Return the (x, y) coordinate for the center point of the cell that contains the specified text.  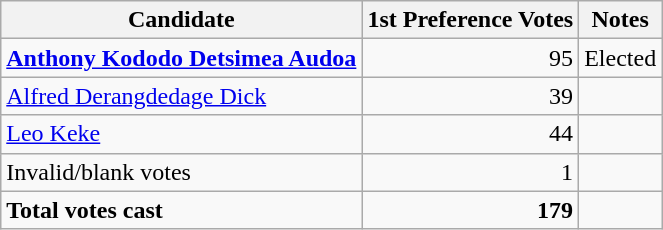
44 (470, 134)
179 (470, 210)
1 (470, 172)
Anthony Kododo Detsimea Audoa (182, 58)
Candidate (182, 20)
Notes (620, 20)
Total votes cast (182, 210)
Leo Keke (182, 134)
39 (470, 96)
Alfred Derangdedage Dick (182, 96)
95 (470, 58)
1st Preference Votes (470, 20)
Invalid/blank votes (182, 172)
Elected (620, 58)
